Scan for the cell matching the given text and deliver its (X, Y) coordinate at center. 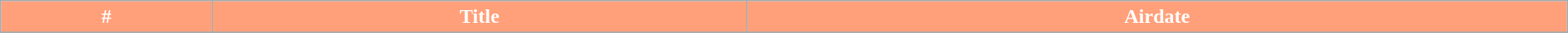
# (106, 17)
Airdate (1157, 17)
Title (479, 17)
